Find where the given text appears and provide that cell's center as (X, Y) coordinate. 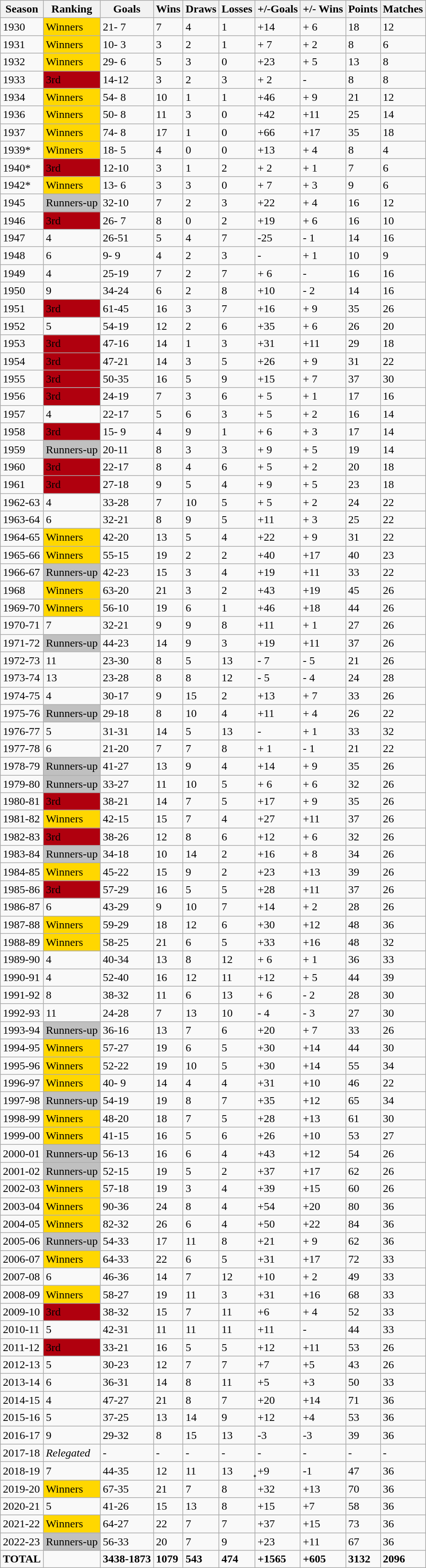
48-20 (127, 1118)
- 3 (323, 1012)
2010-11 (22, 1329)
56-13 (127, 1154)
47-27 (127, 1400)
42-15 (127, 819)
1962-63 (22, 502)
1954 (22, 361)
13- 6 (127, 185)
52-15 (127, 1171)
1999-00 (22, 1136)
20-11 (127, 449)
41-15 (127, 1136)
40- 9 (127, 1083)
67-35 (127, 1489)
27-18 (127, 484)
38-26 (127, 837)
2004-05 (22, 1224)
1982-83 (22, 837)
46-36 (127, 1277)
1984-85 (22, 872)
Season (22, 9)
70 (363, 1489)
34-24 (127, 291)
1966-67 (22, 573)
84 (363, 1224)
1079 (168, 1559)
41-26 (127, 1506)
29 (363, 344)
+39 (278, 1189)
1976-77 (22, 731)
1997-98 (22, 1101)
2007-08 (22, 1277)
44-23 (127, 643)
1940* (22, 167)
1992-93 (22, 1012)
58-27 (127, 1294)
1964-65 (22, 537)
1978-79 (22, 766)
1932 (22, 62)
65 (363, 1101)
64-33 (127, 1259)
1947 (22, 238)
80 (363, 1206)
43-29 (127, 907)
73 (363, 1524)
1936 (22, 115)
46 (363, 1083)
49 (363, 1277)
1988-89 (22, 942)
1956 (22, 396)
1979-80 (22, 784)
474 (237, 1559)
1986-87 (22, 907)
-25 (278, 238)
1945 (22, 203)
1973-74 (22, 678)
61 (363, 1118)
Points (363, 9)
+27 (278, 819)
47 (363, 1471)
2011-12 (22, 1347)
59-29 (127, 925)
1998-99 (22, 1118)
30-23 (127, 1365)
1965-66 (22, 555)
14-12 (127, 80)
2006-07 (22, 1259)
1969-70 (22, 608)
90-36 (127, 1206)
54 (363, 1154)
1995-96 (22, 1065)
+54 (278, 1206)
1987-88 (22, 925)
2000-01 (22, 1154)
+50 (278, 1224)
42-23 (127, 573)
Matches (403, 9)
1990-91 (22, 977)
42-31 (127, 1329)
1951 (22, 309)
56-33 (127, 1542)
58-25 (127, 942)
1968 (22, 590)
1970-71 (22, 625)
29-18 (127, 713)
72 (363, 1259)
54-33 (127, 1241)
Draws (201, 9)
31-31 (127, 731)
1989-90 (22, 960)
68 (363, 1294)
1931 (22, 44)
52 (363, 1312)
57-18 (127, 1189)
1991-92 (22, 995)
1953 (22, 344)
2016-17 (22, 1435)
̟+9 (278, 1471)
3438-1873 (127, 1559)
1949 (22, 273)
+32 (278, 1489)
1933 (22, 80)
26- 7 (127, 221)
1963-64 (22, 520)
+6 (278, 1312)
50 (363, 1383)
1952 (22, 326)
40-34 (127, 960)
1939* (22, 150)
+/- Wins (323, 9)
25-19 (127, 273)
Losses (237, 9)
1959 (22, 449)
42-20 (127, 537)
50-35 (127, 379)
1994-95 (22, 1048)
1937 (22, 132)
1975-76 (22, 713)
2017-18 (22, 1453)
44-35 (127, 1471)
33-21 (127, 1347)
+18 (323, 608)
40 (363, 555)
15- 9 (127, 432)
58 (363, 1506)
+40 (278, 555)
1950 (22, 291)
1980-81 (22, 802)
56-10 (127, 608)
2009-10 (22, 1312)
2021-22 (22, 1524)
+21 (278, 1241)
2013-14 (22, 1383)
-1 (323, 1471)
30-17 (127, 696)
2003-04 (22, 1206)
55-15 (127, 555)
1972-73 (22, 661)
67 (363, 1542)
36-16 (127, 1030)
+/-Goals (278, 9)
36-31 (127, 1383)
21-20 (127, 748)
1981-82 (22, 819)
52-22 (127, 1065)
2018-19 (22, 1471)
54- 8 (127, 97)
Wins (168, 9)
29-32 (127, 1435)
2005-06 (22, 1241)
57-29 (127, 889)
2020-21 (22, 1506)
1957 (22, 414)
+66 (278, 132)
41-27 (127, 766)
60 (363, 1189)
1971-72 (22, 643)
74- 8 (127, 132)
23-28 (127, 678)
1974-75 (22, 696)
+4 (323, 1418)
23-30 (127, 661)
2019-20 (22, 1489)
1993-94 (22, 1030)
57-27 (127, 1048)
37-25 (127, 1418)
+33 (278, 942)
1977-78 (22, 748)
1955 (22, 379)
21- 7 (127, 27)
47-21 (127, 361)
24-19 (127, 396)
Ranking (72, 9)
9- 9 (127, 256)
18- 5 (127, 150)
1960 (22, 467)
1958 (22, 432)
34-18 (127, 854)
64-27 (127, 1524)
43 (363, 1365)
2002-03 (22, 1189)
33-28 (127, 502)
33-27 (127, 784)
2015-16 (22, 1418)
+42 (278, 115)
2014-15 (22, 1400)
- 7 (278, 661)
45-22 (127, 872)
26-51 (127, 238)
2001-02 (22, 1171)
2012-13 (22, 1365)
2008-09 (22, 1294)
1985-86 (22, 889)
1983-84 (22, 854)
1996-97 (22, 1083)
45 (363, 590)
2096 (403, 1559)
TOTAL (22, 1559)
71 (363, 1400)
+1565 (278, 1559)
55 (363, 1065)
29- 6 (127, 62)
12-10 (127, 167)
+3 (323, 1383)
2022-23 (22, 1542)
1934 (22, 97)
+605 (323, 1559)
10- 3 (127, 44)
3132 (363, 1559)
38-21 (127, 802)
32-10 (127, 203)
1942* (22, 185)
24-28 (127, 1012)
1946 (22, 221)
61-45 (127, 309)
543 (201, 1559)
82-32 (127, 1224)
63-20 (127, 590)
1948 (22, 256)
1930 (22, 27)
50- 8 (127, 115)
+ 8 (323, 854)
Relegated (72, 1453)
52-40 (127, 977)
1961 (22, 484)
47-16 (127, 344)
Goals (127, 9)
